Search for the cell housing the specified text and yield its (x, y) center coordinate. 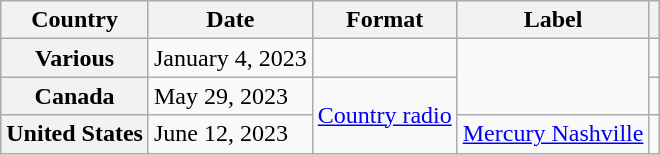
May 29, 2023 (230, 96)
Country radio (384, 115)
United States (75, 134)
Format (384, 20)
Label (553, 20)
Canada (75, 96)
Mercury Nashville (553, 134)
Various (75, 58)
Country (75, 20)
January 4, 2023 (230, 58)
Date (230, 20)
June 12, 2023 (230, 134)
